Find where the given text appears and provide that cell's center as [X, Y] coordinate. 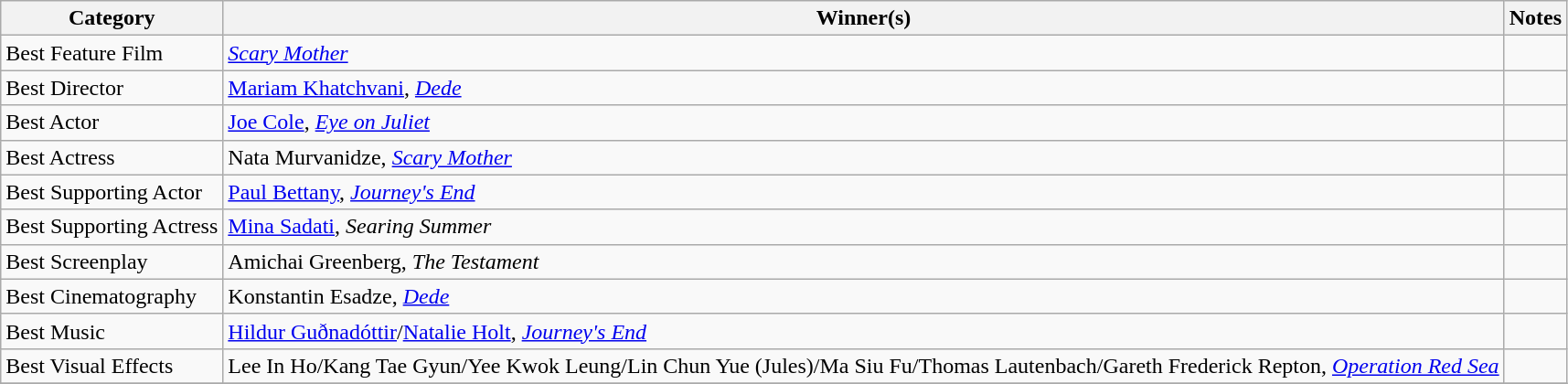
Best Supporting Actor [112, 192]
Notes [1535, 18]
Best Actress [112, 157]
Konstantin Esadze, Dede [863, 296]
Amichai Greenberg, The Testament [863, 261]
Best Screenplay [112, 261]
Joe Cole, Eye on Juliet [863, 123]
Best Director [112, 88]
Best Feature Film [112, 53]
Hildur Guðnadóttir/Natalie Holt, Journey's End [863, 331]
Best Actor [112, 123]
Best Music [112, 331]
Nata Murvanidze, Scary Mother [863, 157]
Best Visual Effects [112, 366]
Lee In Ho/Kang Tae Gyun/Yee Kwok Leung/Lin Chun Yue (Jules)/Ma Siu Fu/Thomas Lautenbach/Gareth Frederick Repton, Operation Red Sea [863, 366]
Scary Mother [863, 53]
Best Cinematography [112, 296]
Category [112, 18]
Winner(s) [863, 18]
Best Supporting Actress [112, 227]
Mina Sadati, Searing Summer [863, 227]
Mariam Khatchvani, Dede [863, 88]
Paul Bettany, Journey's End [863, 192]
